Identify which cell holds the provided text, then report its [x, y] central coordinate. 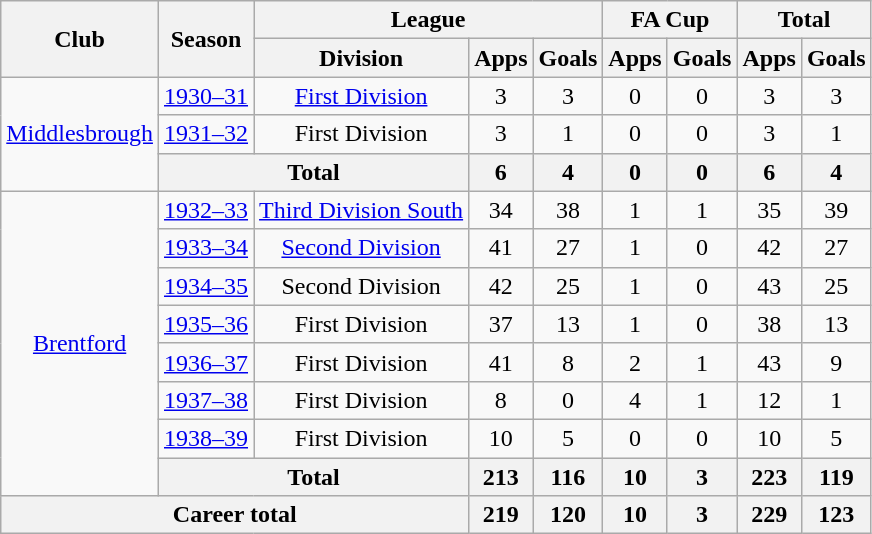
Season [206, 39]
1936–37 [206, 362]
Club [80, 39]
34 [501, 210]
35 [769, 210]
219 [501, 515]
229 [769, 515]
1937–38 [206, 400]
120 [568, 515]
123 [836, 515]
Third Division South [362, 210]
1931–32 [206, 134]
1934–35 [206, 286]
FA Cup [670, 20]
1938–39 [206, 438]
12 [769, 400]
39 [836, 210]
223 [769, 477]
Division [362, 58]
9 [836, 362]
League [428, 20]
Brentford [80, 343]
116 [568, 477]
1935–36 [206, 324]
119 [836, 477]
1933–34 [206, 248]
2 [635, 362]
1930–31 [206, 96]
Career total [235, 515]
37 [501, 324]
213 [501, 477]
Middlesbrough [80, 134]
1932–33 [206, 210]
